Find where the given text appears and provide that cell's center as (X, Y) coordinate. 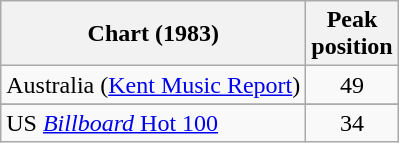
Chart (1983) (154, 34)
34 (352, 123)
Australia (Kent Music Report) (154, 85)
49 (352, 85)
Peakposition (352, 34)
US Billboard Hot 100 (154, 123)
